Pinpoint the cell where the given text exists, returning its (x, y) midpoint coordinate. 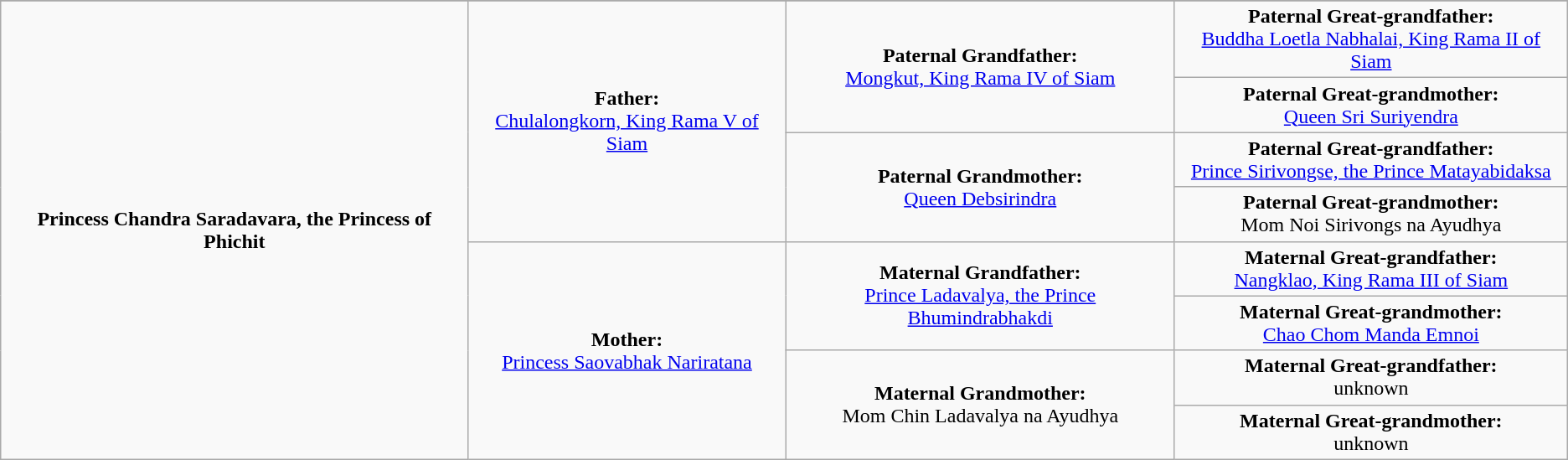
Maternal Great-grandfather:Nangklao, King Rama III of Siam (1370, 268)
Paternal Great-grandfather:Buddha Loetla Nabhalai, King Rama II of Siam (1370, 39)
Father:Chulalongkorn, King Rama V of Siam (627, 121)
Maternal Great-grandmother:unknown (1370, 432)
Paternal Grandfather:Mongkut, King Rama IV of Siam (980, 67)
Paternal Grandmother:Queen Debsirindra (980, 187)
Paternal Great-grandmother:Mom Noi Sirivongs na Ayudhya (1370, 214)
Maternal Grandmother:Mom Chin Ladavalya na Ayudhya (980, 405)
Paternal Great-grandmother:Queen Sri Suriyendra (1370, 106)
Paternal Great-grandfather:Prince Sirivongse, the Prince Matayabidaksa (1370, 159)
Princess Chandra Saradavara, the Princess of Phichit (235, 230)
Mother:Princess Saovabhak Nariratana (627, 350)
Maternal Great-grandfather:unknown (1370, 377)
Maternal Grandfather:Prince Ladavalya, the Prince Bhumindrabhakdi (980, 296)
Maternal Great-grandmother:Chao Chom Manda Emnoi (1370, 323)
